Output the [x, y] coordinate of the center of the cell containing the given text.  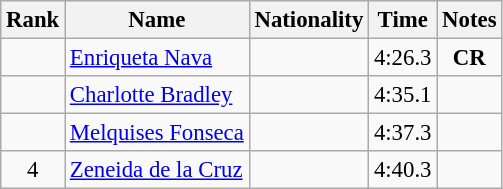
Zeneida de la Cruz [158, 170]
Nationality [308, 20]
CR [470, 58]
4:37.3 [403, 133]
Time [403, 20]
Melquises Fonseca [158, 133]
Enriqueta Nava [158, 58]
4:35.1 [403, 95]
Charlotte Bradley [158, 95]
Rank [33, 20]
Notes [470, 20]
4 [33, 170]
Name [158, 20]
4:40.3 [403, 170]
4:26.3 [403, 58]
